Return (X, Y) of the center of cell containing provided text 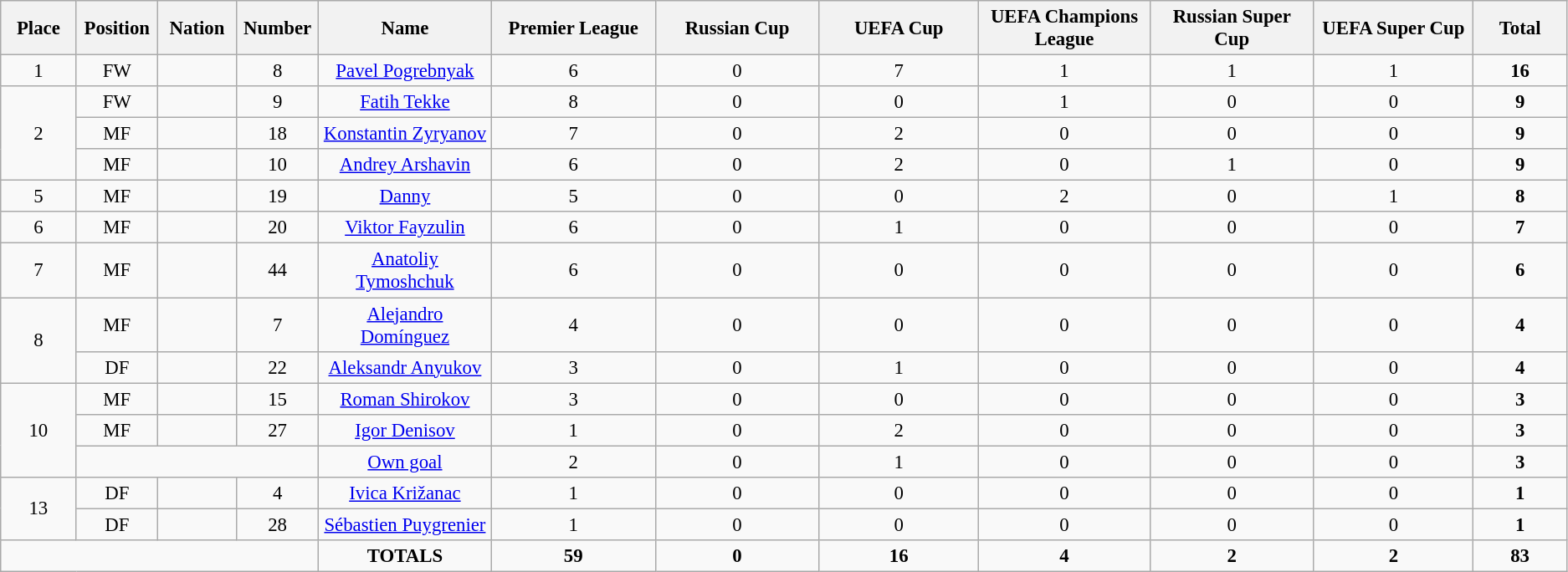
UEFA Super Cup (1394, 28)
15 (278, 399)
83 (1520, 556)
Alejandro Domínguez (405, 324)
13 (38, 508)
Premier League (573, 28)
Russian Super Cup (1232, 28)
Sébastien Puygrenier (405, 524)
18 (278, 134)
Konstantin Zyryanov (405, 134)
Viktor Fayzulin (405, 228)
20 (278, 228)
UEFA Cup (899, 28)
Total (1520, 28)
Nation (197, 28)
Russian Cup (737, 28)
19 (278, 197)
Place (38, 28)
Igor Denisov (405, 430)
Aleksandr Anyukov (405, 367)
59 (573, 556)
Ivica Križanac (405, 493)
Number (278, 28)
Own goal (405, 462)
44 (278, 271)
27 (278, 430)
Anatoliy Tymoshchuk (405, 271)
Danny (405, 197)
Name (405, 28)
Pavel Pogrebnyak (405, 71)
28 (278, 524)
Andrey Arshavin (405, 165)
Position (117, 28)
Roman Shirokov (405, 399)
Fatih Tekke (405, 102)
TOTALS (405, 556)
UEFA Champions League (1064, 28)
22 (278, 367)
